Locate the cell with the specified text and output its [X, Y] center coordinate. 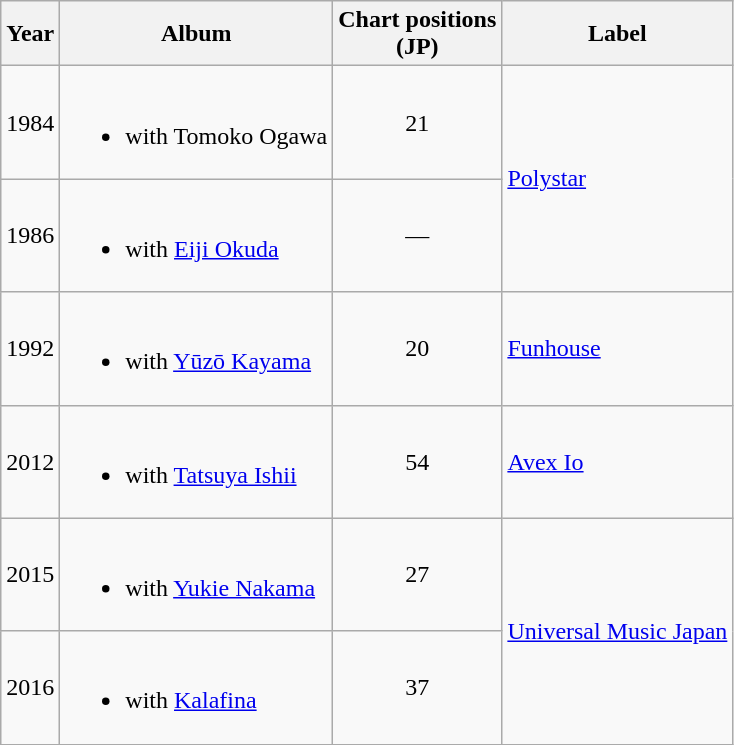
— [418, 236]
Album [196, 34]
with Yūzō Kayama [196, 348]
Polystar [618, 179]
2016 [30, 688]
with Eiji Okuda [196, 236]
with Tomoko Ogawa [196, 122]
Year [30, 34]
27 [418, 574]
54 [418, 462]
1992 [30, 348]
Universal Music Japan [618, 631]
1986 [30, 236]
1984 [30, 122]
21 [418, 122]
Chart positions(JP) [418, 34]
2015 [30, 574]
2012 [30, 462]
with Kalafina [196, 688]
37 [418, 688]
Funhouse [618, 348]
Avex Io [618, 462]
with Yukie Nakama [196, 574]
Label [618, 34]
20 [418, 348]
with Tatsuya Ishii [196, 462]
